Search for the cell housing the specified text and yield its [x, y] center coordinate. 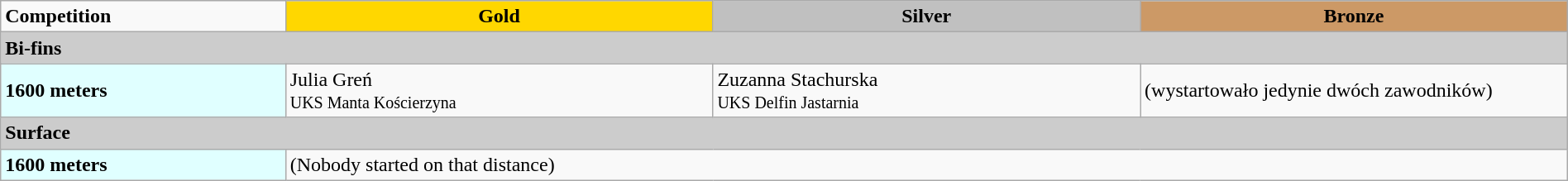
Zuzanna StachurskaUKS Delfin Jastarnia [926, 91]
Bi-fins [784, 48]
Surface [784, 133]
Gold [500, 17]
(wystartowało jedynie dwóch zawodników) [1355, 91]
Silver [926, 17]
Competition [143, 17]
(Nobody started on that distance) [926, 164]
Bronze [1355, 17]
Julia GreńUKS Manta Kościerzyna [500, 91]
